Detect which cell encompasses the target text, then output its [x, y] center coordinate. 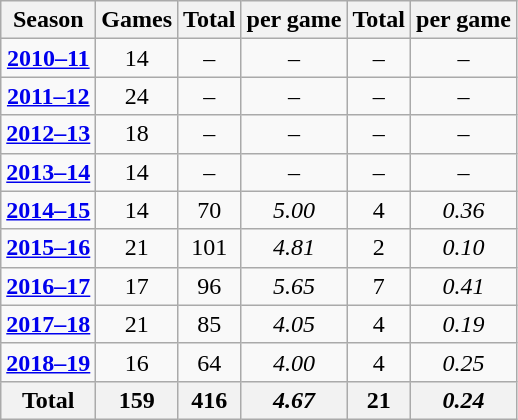
101 [210, 248]
24 [137, 96]
96 [210, 286]
Games [137, 20]
5.00 [294, 210]
4.67 [294, 400]
2014–15 [48, 210]
16 [137, 362]
7 [379, 286]
2013–14 [48, 172]
0.25 [464, 362]
17 [137, 286]
0.41 [464, 286]
85 [210, 324]
5.65 [294, 286]
70 [210, 210]
0.36 [464, 210]
4.05 [294, 324]
2016–17 [48, 286]
64 [210, 362]
4.81 [294, 248]
0.10 [464, 248]
0.24 [464, 400]
18 [137, 134]
2010–11 [48, 58]
2012–13 [48, 134]
2 [379, 248]
Season [48, 20]
416 [210, 400]
159 [137, 400]
2017–18 [48, 324]
0.19 [464, 324]
4.00 [294, 362]
2018–19 [48, 362]
2011–12 [48, 96]
2015–16 [48, 248]
